Find where the given text appears and provide that cell's center as [x, y] coordinate. 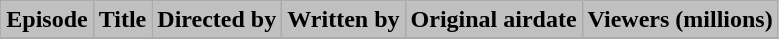
Viewers (millions) [680, 20]
Title [122, 20]
Original airdate [494, 20]
Episode [47, 20]
Written by [344, 20]
Directed by [217, 20]
